For the text-containing cell, return its midpoint in (X, Y) coordinate format. 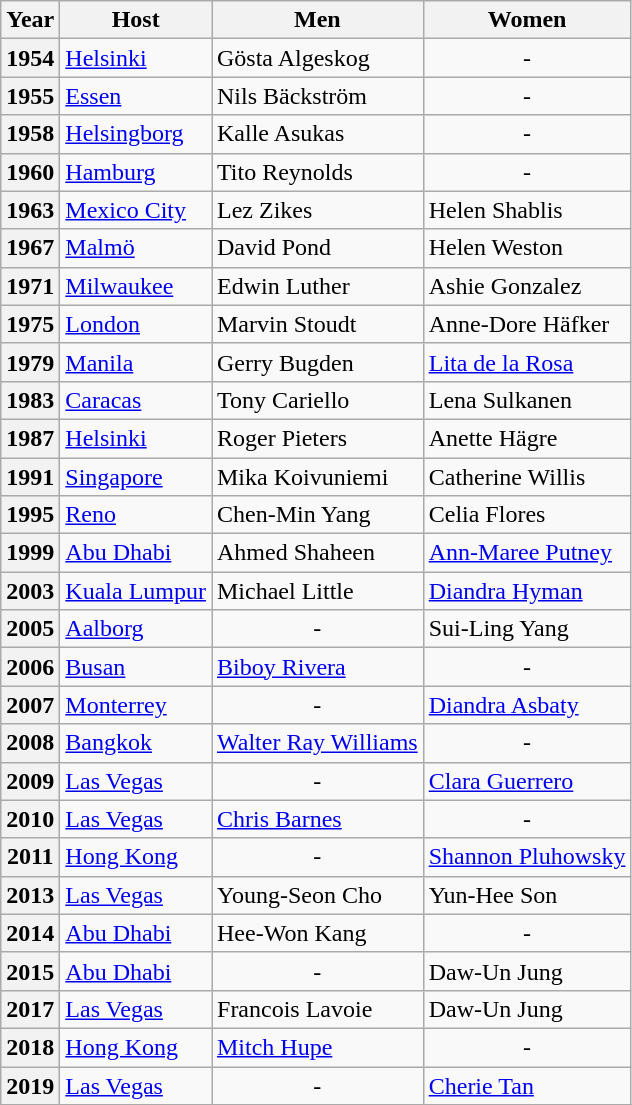
Shannon Pluhowsky (527, 857)
Diandra Asbaty (527, 705)
Clara Guerrero (527, 781)
Essen (136, 96)
Men (318, 20)
2018 (30, 1047)
2015 (30, 971)
Helsingborg (136, 134)
Women (527, 20)
Diandra Hyman (527, 591)
Edwin Luther (318, 286)
Tito Reynolds (318, 172)
Busan (136, 667)
1983 (30, 400)
Lita de la Rosa (527, 362)
2005 (30, 629)
Mitch Hupe (318, 1047)
Nils Bäckström (318, 96)
1999 (30, 553)
2013 (30, 895)
1958 (30, 134)
2014 (30, 933)
Kalle Asukas (318, 134)
Roger Pieters (318, 438)
Young-Seon Cho (318, 895)
Hee-Won Kang (318, 933)
Manila (136, 362)
1963 (30, 210)
Anne-Dore Häfker (527, 324)
Hamburg (136, 172)
Milwaukee (136, 286)
Caracas (136, 400)
Lez Zikes (318, 210)
Aalborg (136, 629)
Ann-Maree Putney (527, 553)
2006 (30, 667)
Yun-Hee Son (527, 895)
1991 (30, 477)
Helen Shablis (527, 210)
Year (30, 20)
Sui-Ling Yang (527, 629)
2019 (30, 1085)
2011 (30, 857)
David Pond (318, 248)
Biboy Rivera (318, 667)
Michael Little (318, 591)
Helen Weston (527, 248)
Catherine Willis (527, 477)
Marvin Stoudt (318, 324)
1960 (30, 172)
1955 (30, 96)
Chris Barnes (318, 819)
Gösta Algeskog (318, 58)
Reno (136, 515)
Monterrey (136, 705)
Ahmed Shaheen (318, 553)
1987 (30, 438)
Tony Cariello (318, 400)
Francois Lavoie (318, 1009)
1995 (30, 515)
2008 (30, 743)
Singapore (136, 477)
Anette Hägre (527, 438)
2009 (30, 781)
Cherie Tan (527, 1085)
Celia Flores (527, 515)
1971 (30, 286)
London (136, 324)
1967 (30, 248)
Bangkok (136, 743)
Malmö (136, 248)
Lena Sulkanen (527, 400)
2017 (30, 1009)
2010 (30, 819)
1954 (30, 58)
Gerry Bugden (318, 362)
2003 (30, 591)
Mexico City (136, 210)
Mika Koivuniemi (318, 477)
2007 (30, 705)
Chen-Min Yang (318, 515)
Host (136, 20)
Kuala Lumpur (136, 591)
1979 (30, 362)
Walter Ray Williams (318, 743)
Ashie Gonzalez (527, 286)
1975 (30, 324)
